Search for the cell housing the specified text and yield its [x, y] center coordinate. 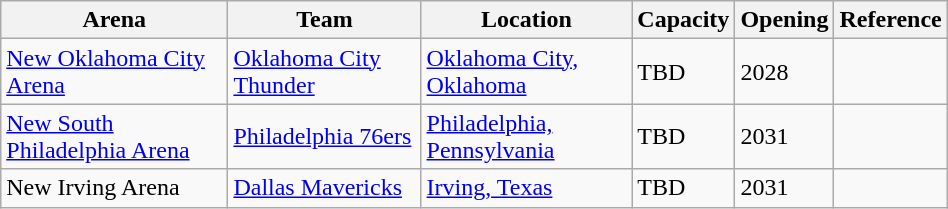
New Irving Arena [114, 188]
Opening [784, 20]
Irving, Texas [526, 188]
2028 [784, 72]
Philadelphia, Pennsylvania [526, 136]
Philadelphia 76ers [324, 136]
Team [324, 20]
Arena [114, 20]
Dallas Mavericks [324, 188]
Location [526, 20]
Capacity [684, 20]
New Oklahoma City Arena [114, 72]
Oklahoma City, Oklahoma [526, 72]
Reference [890, 20]
Oklahoma City Thunder [324, 72]
New South Philadelphia Arena [114, 136]
